Extract the [X, Y] coordinate from the center of the cell holding the provided text.  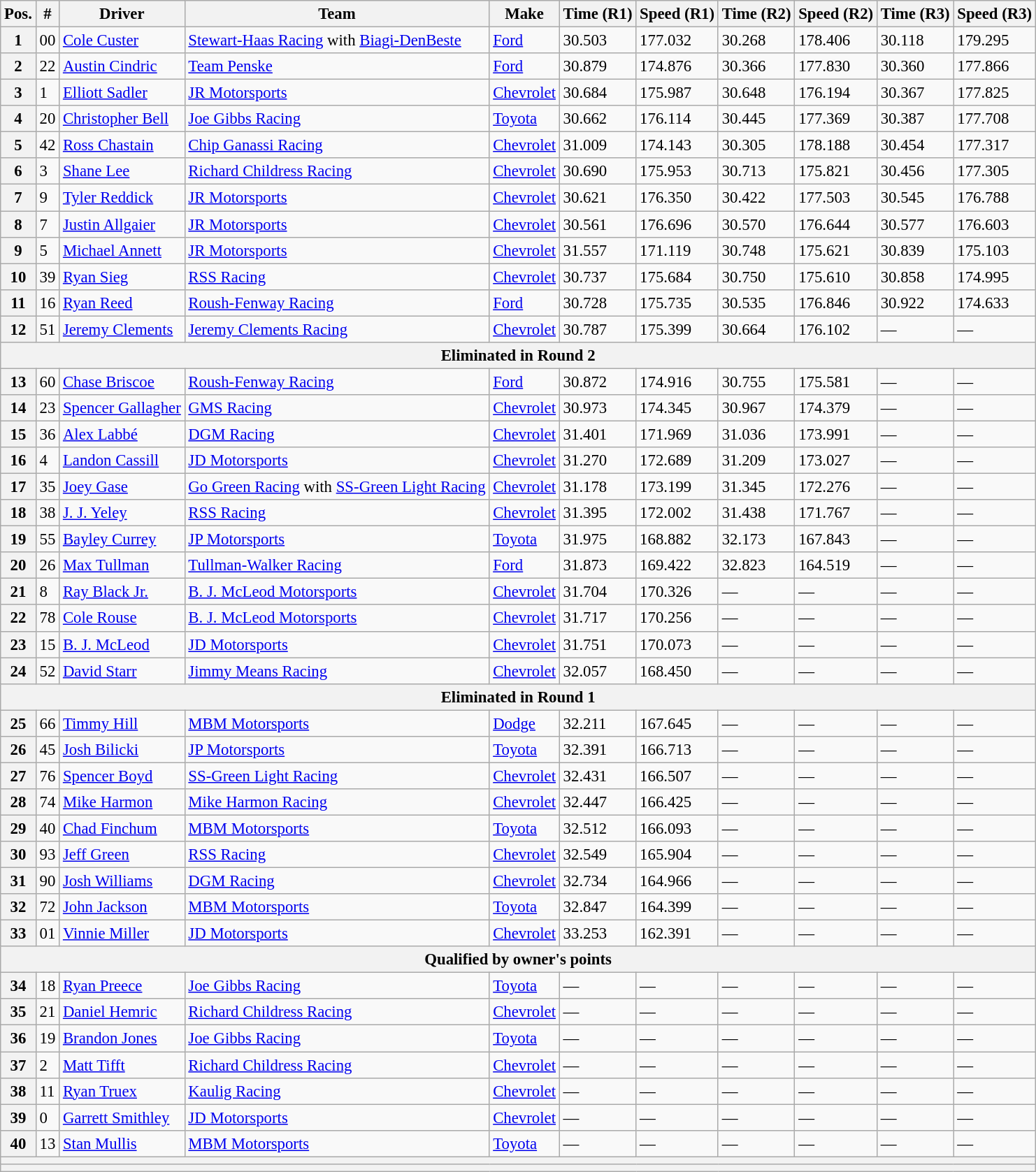
Austin Cindric [122, 66]
171.119 [677, 250]
30.690 [598, 171]
Mike Harmon Racing [337, 802]
Cole Custer [122, 41]
Jeff Green [122, 855]
31.557 [598, 250]
30.922 [915, 303]
30.973 [598, 408]
174.379 [836, 408]
72 [48, 907]
31.975 [598, 540]
32.847 [598, 907]
Chad Finchum [122, 828]
30.684 [598, 93]
GMS Racing [337, 408]
175.581 [836, 382]
00 [48, 41]
176.603 [995, 224]
30 [18, 855]
14 [18, 408]
Justin Allgaier [122, 224]
66 [48, 723]
32.211 [598, 723]
31.438 [756, 513]
01 [48, 934]
Mike Harmon [122, 802]
176.350 [677, 198]
177.369 [836, 119]
30.367 [915, 93]
31.009 [598, 145]
Qualified by owner's points [519, 960]
Stan Mullis [122, 1143]
172.689 [677, 461]
30.648 [756, 93]
B. J. McLeod [122, 644]
32.512 [598, 828]
Michael Annett [122, 250]
32.447 [598, 802]
176.194 [836, 93]
30.967 [756, 408]
10 [18, 277]
30.748 [756, 250]
175.735 [677, 303]
177.305 [995, 171]
52 [48, 671]
Jeremy Clements [122, 329]
45 [48, 750]
Speed (R3) [995, 14]
Ryan Truex [122, 1091]
30.858 [915, 277]
30.360 [915, 66]
Time (R1) [598, 14]
Pos. [18, 14]
Cole Rouse [122, 618]
Garrett Smithley [122, 1117]
32 [18, 907]
28 [18, 802]
177.708 [995, 119]
174.916 [677, 382]
164.399 [677, 907]
Spencer Gallagher [122, 408]
165.904 [677, 855]
32.057 [598, 671]
175.953 [677, 171]
167.645 [677, 723]
175.987 [677, 93]
170.326 [677, 592]
Josh Bilicki [122, 750]
Ray Black Jr. [122, 592]
Christopher Bell [122, 119]
Time (R3) [915, 14]
30.713 [756, 171]
30.750 [756, 277]
55 [48, 540]
24 [18, 671]
171.969 [677, 434]
32.549 [598, 855]
Spencer Boyd [122, 776]
178.188 [836, 145]
Landon Cassill [122, 461]
168.450 [677, 671]
166.093 [677, 828]
174.143 [677, 145]
176.644 [836, 224]
176.846 [836, 303]
31.345 [756, 487]
Tyler Reddick [122, 198]
31.717 [598, 618]
30.664 [756, 329]
168.882 [677, 540]
173.991 [836, 434]
34 [18, 986]
170.256 [677, 618]
171.767 [836, 513]
30.728 [598, 303]
173.027 [836, 461]
12 [18, 329]
78 [48, 618]
30.454 [915, 145]
Shane Lee [122, 171]
25 [18, 723]
Daniel Hemric [122, 1013]
30.662 [598, 119]
175.610 [836, 277]
167.843 [836, 540]
31.401 [598, 434]
175.684 [677, 277]
33.253 [598, 934]
175.399 [677, 329]
Kaulig Racing [337, 1091]
174.995 [995, 277]
Brandon Jones [122, 1039]
Joey Gase [122, 487]
30.570 [756, 224]
30.577 [915, 224]
Eliminated in Round 1 [519, 697]
30.535 [756, 303]
Make [524, 14]
Timmy Hill [122, 723]
Ryan Reed [122, 303]
37 [18, 1065]
31.178 [598, 487]
31.873 [598, 565]
30.755 [756, 382]
176.788 [995, 198]
Chase Briscoe [122, 382]
33 [18, 934]
Team Penske [337, 66]
31.704 [598, 592]
174.876 [677, 66]
30.118 [915, 41]
Time (R2) [756, 14]
166.713 [677, 750]
177.830 [836, 66]
# [48, 14]
Ross Chastain [122, 145]
170.073 [677, 644]
Speed (R1) [677, 14]
30.872 [598, 382]
Elliott Sadler [122, 93]
177.032 [677, 41]
Tullman-Walker Racing [337, 565]
Eliminated in Round 2 [519, 356]
30.305 [756, 145]
32.391 [598, 750]
Speed (R2) [836, 14]
Ryan Sieg [122, 277]
0 [48, 1117]
Team [337, 14]
60 [48, 382]
32.734 [598, 881]
32.823 [756, 565]
30.545 [915, 198]
30.879 [598, 66]
166.507 [677, 776]
Matt Tifft [122, 1065]
164.519 [836, 565]
Vinnie Miller [122, 934]
Stewart-Haas Racing with Biagi-DenBeste [337, 41]
93 [48, 855]
Go Green Racing with SS-Green Light Racing [337, 487]
17 [18, 487]
31.751 [598, 644]
162.391 [677, 934]
Bayley Currey [122, 540]
174.345 [677, 408]
166.425 [677, 802]
Ryan Preece [122, 986]
30.787 [598, 329]
30.561 [598, 224]
31 [18, 881]
Jeremy Clements Racing [337, 329]
31.209 [756, 461]
177.825 [995, 93]
30.445 [756, 119]
SS-Green Light Racing [337, 776]
172.002 [677, 513]
29 [18, 828]
32.173 [756, 540]
173.199 [677, 487]
Dodge [524, 723]
76 [48, 776]
177.317 [995, 145]
175.103 [995, 250]
32.431 [598, 776]
30.366 [756, 66]
176.114 [677, 119]
179.295 [995, 41]
30.268 [756, 41]
Jimmy Means Racing [337, 671]
30.737 [598, 277]
30.621 [598, 198]
David Starr [122, 671]
6 [18, 171]
176.102 [836, 329]
169.422 [677, 565]
177.866 [995, 66]
178.406 [836, 41]
Chip Ganassi Racing [337, 145]
74 [48, 802]
30.456 [915, 171]
27 [18, 776]
51 [48, 329]
30.387 [915, 119]
31.395 [598, 513]
31.036 [756, 434]
Max Tullman [122, 565]
John Jackson [122, 907]
30.422 [756, 198]
42 [48, 145]
176.696 [677, 224]
175.621 [836, 250]
Josh Williams [122, 881]
31.270 [598, 461]
J. J. Yeley [122, 513]
177.503 [836, 198]
174.633 [995, 303]
175.821 [836, 171]
Alex Labbé [122, 434]
164.966 [677, 881]
172.276 [836, 487]
90 [48, 881]
30.839 [915, 250]
30.503 [598, 41]
Driver [122, 14]
